Determine the (X, Y) coordinate at the center of the cell enclosing the given text.  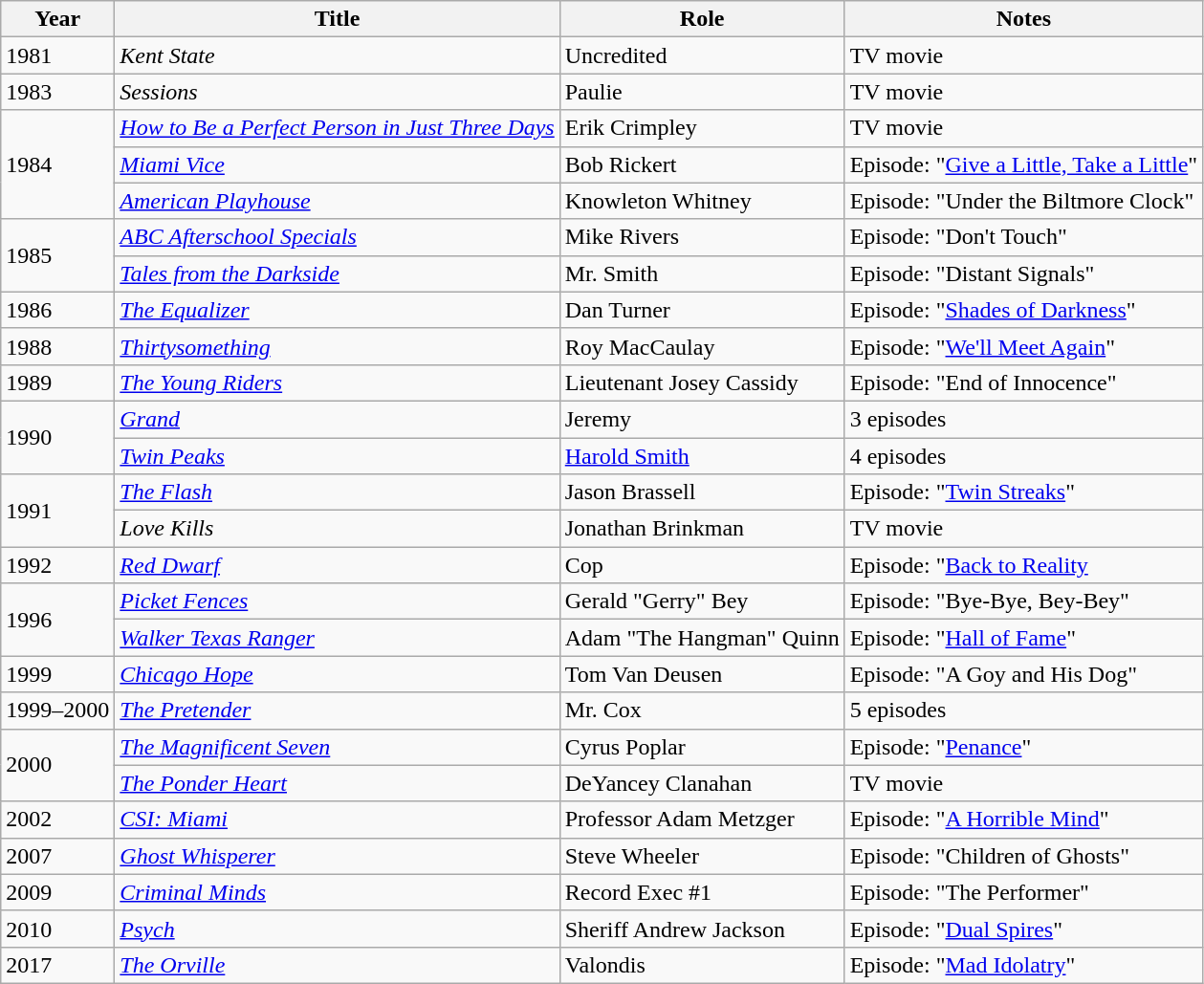
Uncredited (702, 55)
Episode: "Dual Spires" (1023, 929)
Ghost Whisperer (337, 856)
The Orville (337, 965)
Dan Turner (702, 310)
The Young Riders (337, 383)
Cyrus Poplar (702, 747)
Twin Peaks (337, 456)
4 episodes (1023, 456)
1988 (57, 346)
Episode: "Penance" (1023, 747)
1986 (57, 310)
2002 (57, 820)
Gerald "Gerry" Bey (702, 601)
Episode: "A Horrible Mind" (1023, 820)
2007 (57, 856)
1999–2000 (57, 711)
Episode: "Twin Streaks" (1023, 492)
CSI: Miami (337, 820)
2017 (57, 965)
1989 (57, 383)
The Pretender (337, 711)
1991 (57, 511)
Role (702, 19)
Episode: "Back to Reality (1023, 565)
Valondis (702, 965)
Episode: "Give a Little, Take a Little" (1023, 164)
Walker Texas Ranger (337, 638)
Criminal Minds (337, 892)
Paulie (702, 92)
Chicago Hope (337, 674)
Record Exec #1 (702, 892)
American Playhouse (337, 201)
Episode: "Don't Touch" (1023, 237)
Adam "The Hangman" Quinn (702, 638)
Episode: "The Performer" (1023, 892)
Love Kills (337, 529)
Title (337, 19)
1992 (57, 565)
DeYancey Clanahan (702, 783)
Psych (337, 929)
Mr. Cox (702, 711)
5 episodes (1023, 711)
Episode: "Distant Signals" (1023, 273)
Kent State (337, 55)
Knowleton Whitney (702, 201)
Tales from the Darkside (337, 273)
The Equalizer (337, 310)
Roy MacCaulay (702, 346)
Mr. Smith (702, 273)
Year (57, 19)
The Flash (337, 492)
Episode: "End of Innocence" (1023, 383)
1983 (57, 92)
1985 (57, 255)
1981 (57, 55)
The Magnificent Seven (337, 747)
1999 (57, 674)
Thirtysomething (337, 346)
Erik Crimpley (702, 128)
Red Dwarf (337, 565)
Tom Van Deusen (702, 674)
Mike Rivers (702, 237)
Episode: "Mad Idolatry" (1023, 965)
ABC Afterschool Specials (337, 237)
Lieutenant Josey Cassidy (702, 383)
3 episodes (1023, 419)
Sheriff Andrew Jackson (702, 929)
1984 (57, 164)
Notes (1023, 19)
Episode: "Children of Ghosts" (1023, 856)
How to Be a Perfect Person in Just Three Days (337, 128)
Episode: "We'll Meet Again" (1023, 346)
Jeremy (702, 419)
Harold Smith (702, 456)
Grand (337, 419)
1990 (57, 437)
Bob Rickert (702, 164)
Professor Adam Metzger (702, 820)
Sessions (337, 92)
Jonathan Brinkman (702, 529)
Episode: "Under the Biltmore Clock" (1023, 201)
Episode: "Bye-Bye, Bey-Bey" (1023, 601)
1996 (57, 620)
The Ponder Heart (337, 783)
Jason Brassell (702, 492)
Episode: "Hall of Fame" (1023, 638)
Picket Fences (337, 601)
Miami Vice (337, 164)
Cop (702, 565)
2009 (57, 892)
Episode: "Shades of Darkness" (1023, 310)
Episode: "A Goy and His Dog" (1023, 674)
2000 (57, 765)
Steve Wheeler (702, 856)
2010 (57, 929)
